Find where the given text appears and provide that cell's center as [x, y] coordinate. 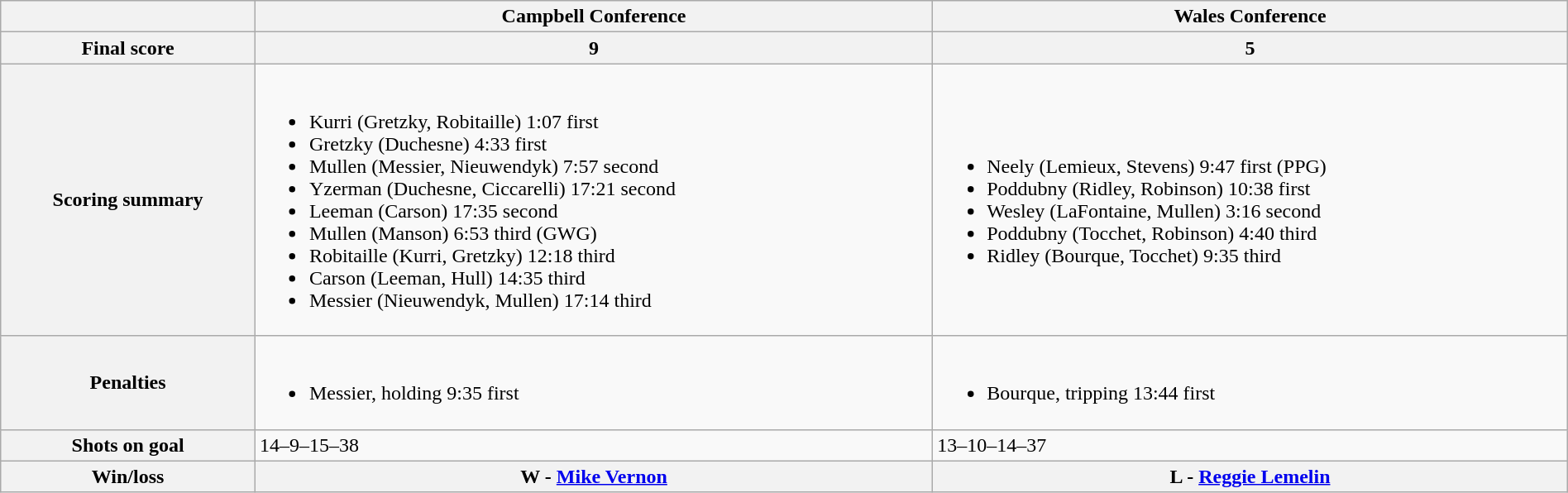
Bourque, tripping 13:44 first [1250, 382]
Wales Conference [1250, 17]
Campbell Conference [594, 17]
Penalties [128, 382]
Shots on goal [128, 445]
9 [594, 48]
Scoring summary [128, 200]
L - Reggie Lemelin [1250, 476]
14–9–15–38 [594, 445]
5 [1250, 48]
W - Mike Vernon [594, 476]
13–10–14–37 [1250, 445]
Messier, holding 9:35 first [594, 382]
Final score [128, 48]
Win/loss [128, 476]
